Capture the cell that displays the provided text and extract its [x, y] central coordinate. 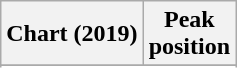
Peakposition [189, 34]
Chart (2019) [72, 34]
